Search for the cell housing the specified text and yield its (X, Y) center coordinate. 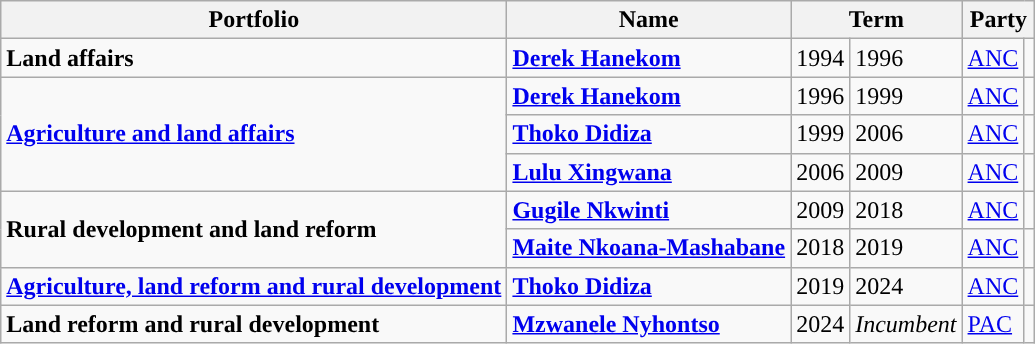
1994 (820, 58)
Agriculture and land affairs (254, 134)
Incumbent (906, 324)
PAC (993, 324)
Land affairs (254, 58)
Agriculture, land reform and rural development (254, 286)
Party (998, 20)
Gugile Nkwinti (649, 210)
Name (649, 20)
Term (876, 20)
Rural development and land reform (254, 229)
Mzwanele Nyhontso (649, 324)
Portfolio (254, 20)
Maite Nkoana-Mashabane (649, 248)
Land reform and rural development (254, 324)
Lulu Xingwana (649, 172)
